Return the (X, Y) coordinate for the center point of the cell that contains the specified text.  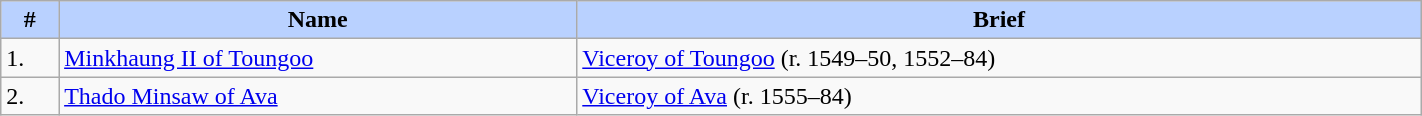
Viceroy of Toungoo (r. 1549–50, 1552–84) (999, 58)
Brief (999, 20)
1. (30, 58)
# (30, 20)
2. (30, 96)
Thado Minsaw of Ava (318, 96)
Minkhaung II of Toungoo (318, 58)
Viceroy of Ava (r. 1555–84) (999, 96)
Name (318, 20)
